Capture the cell that displays the provided text and extract its (X, Y) central coordinate. 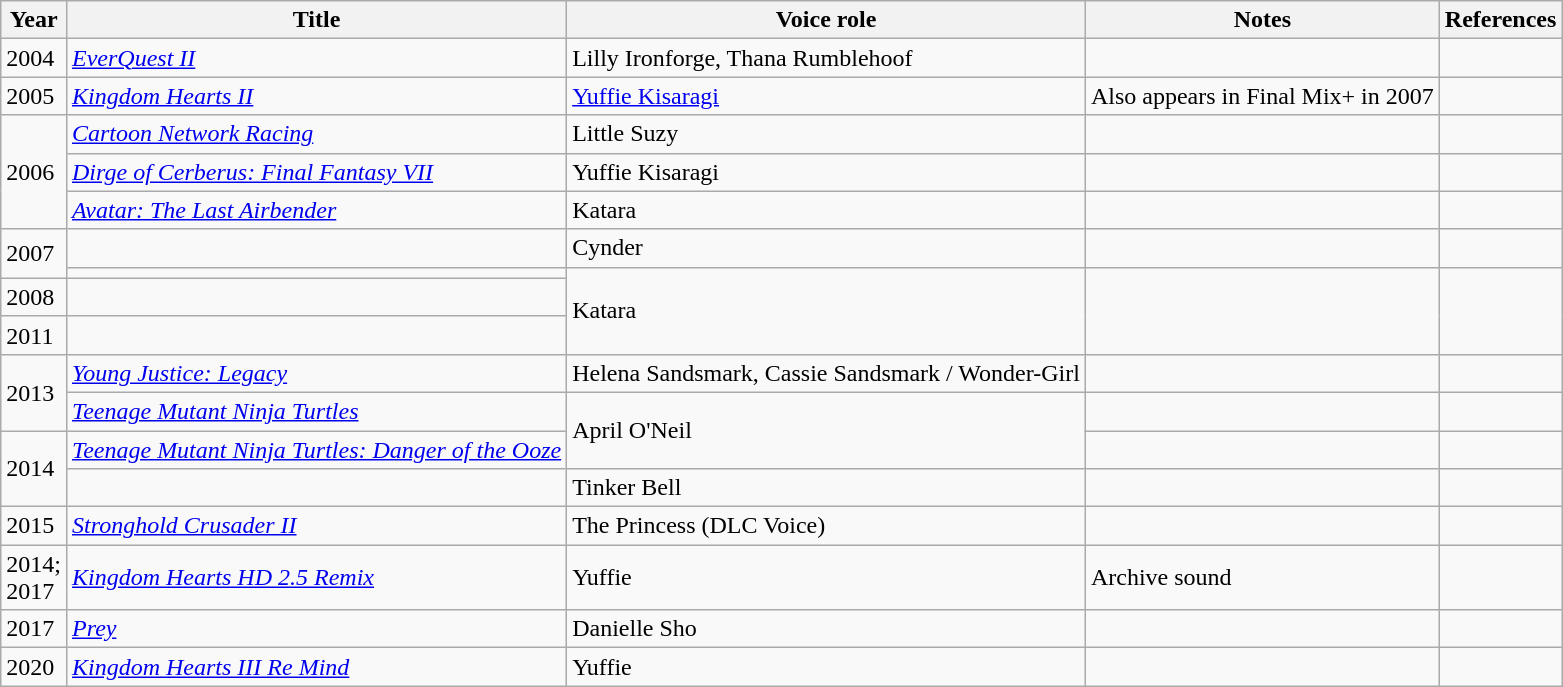
Stronghold Crusader II (316, 526)
Teenage Mutant Ninja Turtles: Danger of the Ooze (316, 449)
Kingdom Hearts HD 2.5 Remix (316, 578)
Little Suzy (826, 134)
Title (316, 20)
Kingdom Hearts II (316, 96)
2014 (34, 468)
Voice role (826, 20)
Danielle Sho (826, 629)
Helena Sandsmark, Cassie Sandsmark / Wonder-Girl (826, 373)
2011 (34, 335)
2017 (34, 629)
Notes (1262, 20)
EverQuest II (316, 58)
References (1500, 20)
Kingdom Hearts III Re Mind (316, 667)
2004 (34, 58)
Dirge of Cerberus: Final Fantasy VII (316, 172)
2015 (34, 526)
2007 (34, 254)
2014;2017 (34, 578)
Teenage Mutant Ninja Turtles (316, 411)
Tinker Bell (826, 488)
Lilly Ironforge, Thana Rumblehoof (826, 58)
Prey (316, 629)
The Princess (DLC Voice) (826, 526)
Year (34, 20)
2008 (34, 297)
Avatar: The Last Airbender (316, 210)
Archive sound (1262, 578)
Cartoon Network Racing (316, 134)
Also appears in Final Mix+ in 2007 (1262, 96)
April O'Neil (826, 430)
2006 (34, 172)
Cynder (826, 248)
2005 (34, 96)
2020 (34, 667)
2013 (34, 392)
Young Justice: Legacy (316, 373)
